Locate the cell with the specified text and output its [X, Y] center coordinate. 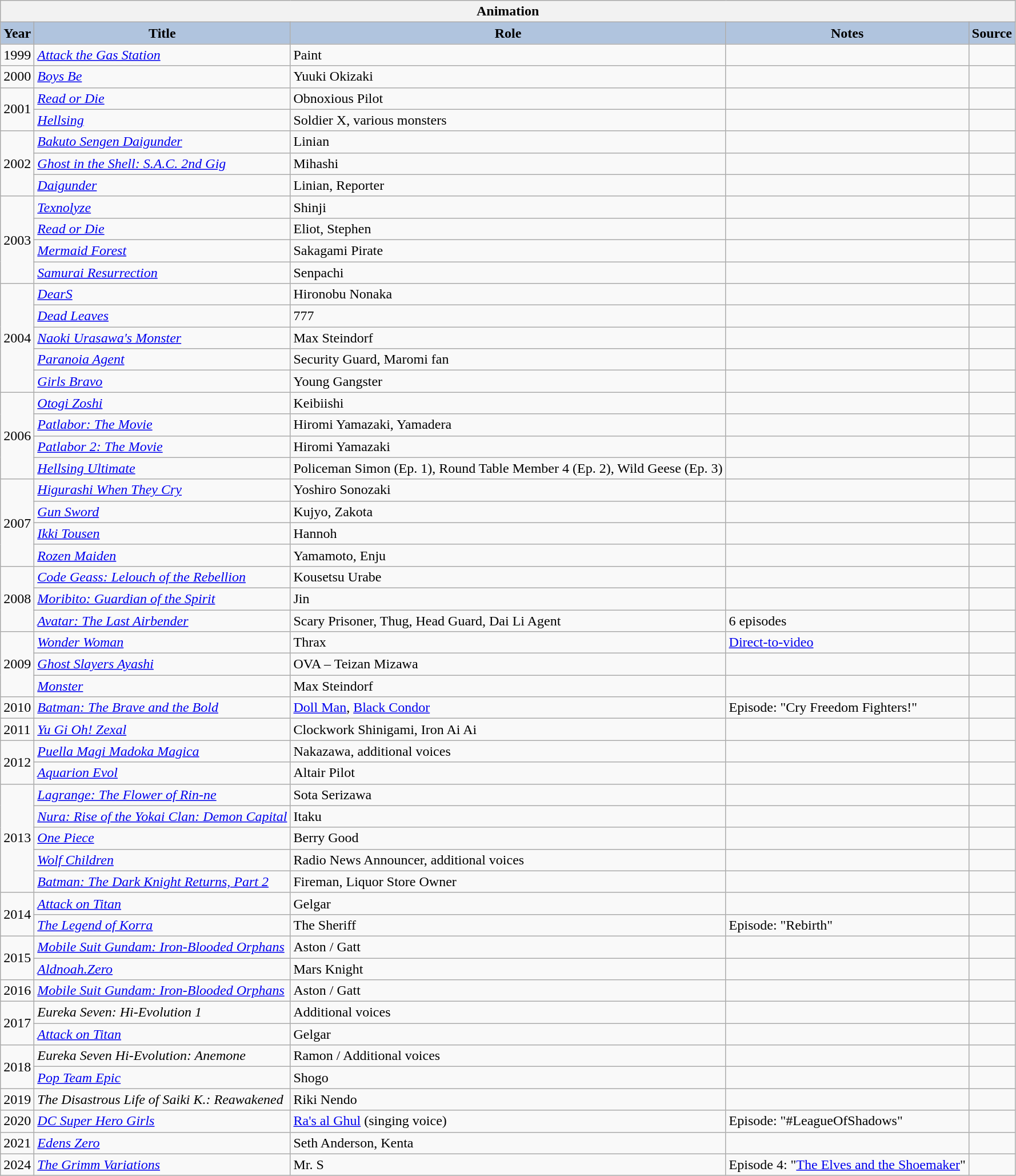
Pop Team Epic [162, 1078]
Sakagami Pirate [508, 250]
Notes [847, 33]
One Piece [162, 838]
2012 [17, 762]
Linian [508, 142]
Code Geass: Lelouch of the Rebellion [162, 577]
Radio News Announcer, additional voices [508, 860]
Yuuki Okizaki [508, 77]
2010 [17, 708]
Young Gangster [508, 381]
Edens Zero [162, 1143]
Security Guard, Maromi fan [508, 360]
Linian, Reporter [508, 185]
Riki Nendo [508, 1099]
2006 [17, 436]
Obnoxious Pilot [508, 98]
Avatar: The Last Airbender [162, 620]
Episode: "#LeagueOfShadows" [847, 1121]
Title [162, 33]
Eliot, Stephen [508, 229]
2016 [17, 991]
Scary Prisoner, Thug, Head Guard, Dai Li Agent [508, 620]
Year [17, 33]
Paranoia Agent [162, 360]
Wolf Children [162, 860]
Ghost in the Shell: S.A.C. 2nd Gig [162, 164]
2002 [17, 164]
Clockwork Shinigami, Iron Ai Ai [508, 729]
Eureka Seven Hi-Evolution: Anemone [162, 1056]
2013 [17, 838]
Batman: The Brave and the Bold [162, 708]
Hellsing Ultimate [162, 468]
Lagrange: The Flower of Rin-ne [162, 795]
Rozen Maiden [162, 555]
Thrax [508, 643]
Ikki Tousen [162, 533]
2009 [17, 664]
Episode: "Cry Freedom Fighters!" [847, 708]
Moribito: Guardian of the Spirit [162, 599]
Samurai Resurrection [162, 273]
Batman: The Dark Knight Returns, Part 2 [162, 882]
2001 [17, 109]
1999 [17, 55]
Nakazawa, additional voices [508, 751]
Higurashi When They Cry [162, 490]
Texnolyze [162, 207]
Otogi Zoshi [162, 403]
Policeman Simon (Ep. 1), Round Table Member 4 (Ep. 2), Wild Geese (Ep. 3) [508, 468]
Eureka Seven: Hi-Evolution 1 [162, 1012]
Patlabor: The Movie [162, 425]
Daigunder [162, 185]
The Sheriff [508, 925]
Attack the Gas Station [162, 55]
Nura: Rise of the Yokai Clan: Demon Capital [162, 816]
Yamamoto, Enju [508, 555]
2000 [17, 77]
Gun Sword [162, 512]
Episode: "Rebirth" [847, 925]
Patlabor 2: The Movie [162, 447]
Puella Magi Madoka Magica [162, 751]
2019 [17, 1099]
Berry Good [508, 838]
Keibiishi [508, 403]
Wonder Woman [162, 643]
The Legend of Korra [162, 925]
2008 [17, 599]
Ramon / Additional voices [508, 1056]
Hironobu Nonaka [508, 294]
Hiromi Yamazaki [508, 447]
Itaku [508, 816]
OVA – Teizan Mizawa [508, 664]
Dead Leaves [162, 316]
Naoki Urasawa's Monster [162, 338]
Hiromi Yamazaki, Yamadera [508, 425]
Shinji [508, 207]
Aquarion Evol [162, 773]
Additional voices [508, 1012]
2018 [17, 1067]
Doll Man, Black Condor [508, 708]
2021 [17, 1143]
Boys Be [162, 77]
Monster [162, 686]
2017 [17, 1023]
Episode 4: "The Elves and the Shoemaker" [847, 1165]
Hellsing [162, 120]
Paint [508, 55]
Mars Knight [508, 969]
2014 [17, 914]
Bakuto Sengen Daigunder [162, 142]
6 episodes [847, 620]
2011 [17, 729]
2020 [17, 1121]
2003 [17, 240]
Source [992, 33]
Animation [508, 11]
Fireman, Liquor Store Owner [508, 882]
Kujyo, Zakota [508, 512]
2015 [17, 958]
Hannoh [508, 533]
Altair Pilot [508, 773]
777 [508, 316]
Ghost Slayers Ayashi [162, 664]
2024 [17, 1165]
Mermaid Forest [162, 250]
Mr. S [508, 1165]
Kousetsu Urabe [508, 577]
The Disastrous Life of Saiki K.: Reawakened [162, 1099]
DearS [162, 294]
Sota Serizawa [508, 795]
Soldier X, various monsters [508, 120]
Ra's al Ghul (singing voice) [508, 1121]
2004 [17, 338]
The Grimm Variations [162, 1165]
Seth Anderson, Kenta [508, 1143]
Yu Gi Oh! Zexal [162, 729]
Aldnoah.Zero [162, 969]
Direct-to-video [847, 643]
Role [508, 33]
DC Super Hero Girls [162, 1121]
2007 [17, 523]
Yoshiro Sonozaki [508, 490]
Girls Bravo [162, 381]
Senpachi [508, 273]
Shogo [508, 1078]
Jin [508, 599]
Mihashi [508, 164]
